For the text-containing cell, return its midpoint in [X, Y] coordinate format. 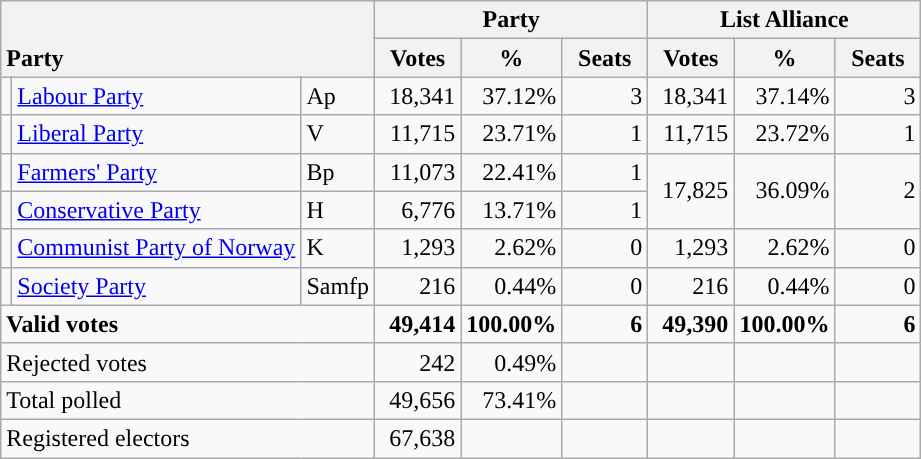
36.09% [784, 191]
6,776 [418, 210]
Society Party [156, 286]
Valid votes [188, 324]
37.14% [784, 96]
List Alliance [784, 20]
Ap [338, 96]
242 [418, 362]
Communist Party of Norway [156, 248]
K [338, 248]
23.71% [512, 134]
2 [878, 191]
22.41% [512, 172]
49,414 [418, 324]
Farmers' Party [156, 172]
Labour Party [156, 96]
Liberal Party [156, 134]
23.72% [784, 134]
Rejected votes [188, 362]
Samfp [338, 286]
67,638 [418, 438]
37.12% [512, 96]
H [338, 210]
49,390 [691, 324]
Registered electors [188, 438]
V [338, 134]
Bp [338, 172]
0.49% [512, 362]
49,656 [418, 400]
73.41% [512, 400]
13.71% [512, 210]
Conservative Party [156, 210]
17,825 [691, 191]
Total polled [188, 400]
11,073 [418, 172]
